From the cell containing the given text, extract its center point as (X, Y) coordinate. 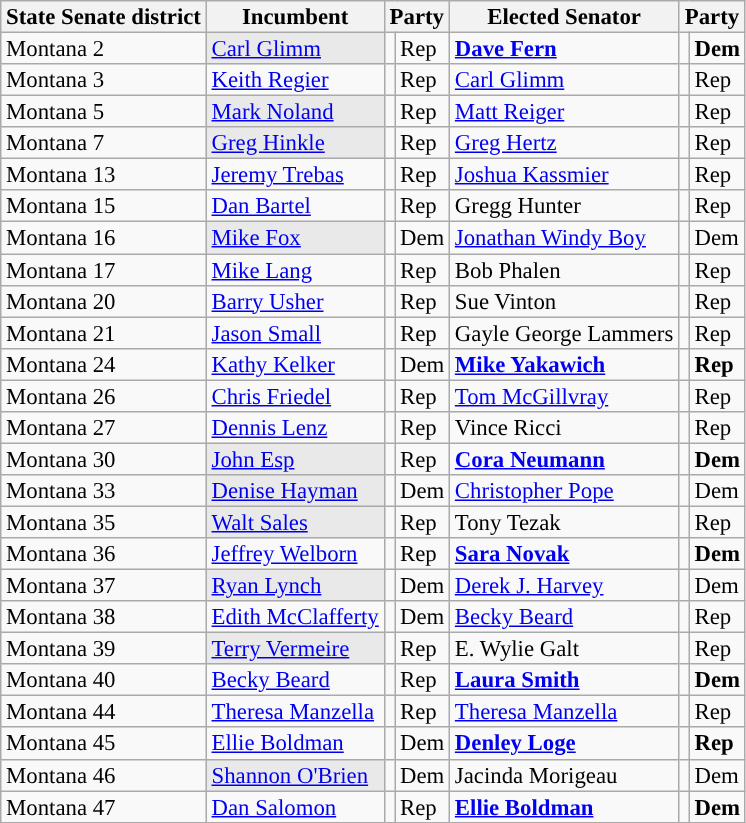
Montana 36 (104, 554)
Mark Noland (295, 112)
Montana 13 (104, 175)
Sara Novak (564, 554)
Chris Friedel (295, 396)
Elected Senator (564, 17)
Jeffrey Welborn (295, 554)
Montana 37 (104, 586)
Montana 16 (104, 238)
Shannon O'Brien (295, 775)
Montana 47 (104, 807)
Denise Hayman (295, 491)
John Esp (295, 459)
Sue Vinton (564, 301)
Montana 35 (104, 522)
Keith Regier (295, 80)
Montana 44 (104, 712)
Terry Vermeire (295, 649)
Kathy Kelker (295, 364)
Barry Usher (295, 301)
Montana 17 (104, 270)
Bob Phalen (564, 270)
Montana 3 (104, 80)
Cora Neumann (564, 459)
Montana 45 (104, 744)
Jonathan Windy Boy (564, 238)
Vince Ricci (564, 428)
Jeremy Trebas (295, 175)
Incumbent (295, 17)
Montana 30 (104, 459)
Dan Salomon (295, 807)
Montana 5 (104, 112)
Ryan Lynch (295, 586)
Mike Fox (295, 238)
State Senate district (104, 17)
Montana 33 (104, 491)
Montana 26 (104, 396)
Gregg Hunter (564, 206)
Mike Lang (295, 270)
Edith McClafferty (295, 617)
Montana 39 (104, 649)
Montana 38 (104, 617)
Greg Hertz (564, 143)
Walt Sales (295, 522)
Gayle George Lammers (564, 333)
Laura Smith (564, 680)
Dennis Lenz (295, 428)
Greg Hinkle (295, 143)
Matt Reiger (564, 112)
Mike Yakawich (564, 364)
Montana 24 (104, 364)
Dave Fern (564, 49)
Montana 7 (104, 143)
Montana 2 (104, 49)
Derek J. Harvey (564, 586)
E. Wylie Galt (564, 649)
Tom McGillvray (564, 396)
Denley Loge (564, 744)
Montana 21 (104, 333)
Joshua Kassmier (564, 175)
Jacinda Morigeau (564, 775)
Montana 20 (104, 301)
Christopher Pope (564, 491)
Montana 40 (104, 680)
Montana 46 (104, 775)
Montana 27 (104, 428)
Montana 15 (104, 206)
Jason Small (295, 333)
Dan Bartel (295, 206)
Tony Tezak (564, 522)
